Capture the cell that displays the provided text and extract its [X, Y] central coordinate. 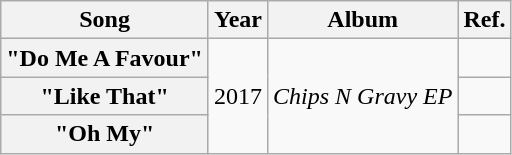
"Do Me A Favour" [105, 58]
Album [363, 20]
"Like That" [105, 96]
Year [238, 20]
Ref. [484, 20]
2017 [238, 96]
Song [105, 20]
Chips N Gravy EP [363, 96]
"Oh My" [105, 134]
